From the cell containing the given text, extract its center point as (X, Y) coordinate. 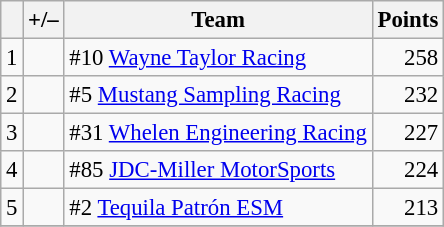
4 (12, 170)
2 (12, 95)
#31 Whelen Engineering Racing (218, 133)
258 (408, 58)
+/– (44, 20)
5 (12, 208)
#85 JDC-Miller MotorSports (218, 170)
#5 Mustang Sampling Racing (218, 95)
#2 Tequila Patrón ESM (218, 208)
224 (408, 170)
Points (408, 20)
#10 Wayne Taylor Racing (218, 58)
213 (408, 208)
232 (408, 95)
1 (12, 58)
3 (12, 133)
227 (408, 133)
Team (218, 20)
